Return the [x, y] coordinate for the center point of the cell that contains the specified text.  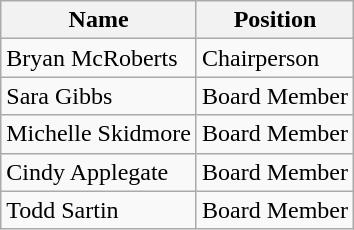
Bryan McRoberts [99, 58]
Michelle Skidmore [99, 134]
Name [99, 20]
Chairperson [274, 58]
Position [274, 20]
Cindy Applegate [99, 172]
Todd Sartin [99, 210]
Sara Gibbs [99, 96]
